Output the [X, Y] coordinate of the center of the cell containing the given text.  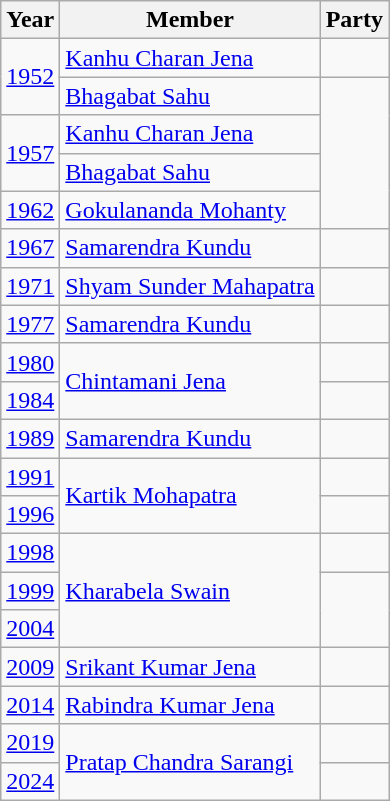
Party [354, 20]
Member [190, 20]
1998 [30, 553]
Kartik Mohapatra [190, 496]
1952 [30, 77]
Year [30, 20]
2004 [30, 629]
1967 [30, 248]
1980 [30, 362]
1977 [30, 324]
1996 [30, 515]
Rabindra Kumar Jena [190, 705]
Pratap Chandra Sarangi [190, 762]
2009 [30, 667]
2019 [30, 743]
1957 [30, 153]
1984 [30, 400]
1971 [30, 286]
Gokulananda Mohanty [190, 210]
1962 [30, 210]
Chintamani Jena [190, 381]
Kharabela Swain [190, 591]
2014 [30, 705]
2024 [30, 781]
Srikant Kumar Jena [190, 667]
Shyam Sunder Mahapatra [190, 286]
1989 [30, 438]
1991 [30, 477]
1999 [30, 591]
